Determine the [x, y] coordinate at the center of the cell enclosing the given text.  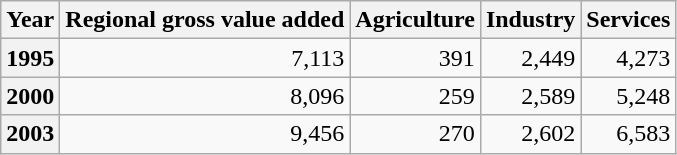
4,273 [628, 58]
6,583 [628, 134]
2,602 [530, 134]
Regional gross value added [205, 20]
2,589 [530, 96]
5,248 [628, 96]
2000 [30, 96]
Industry [530, 20]
2,449 [530, 58]
259 [416, 96]
1995 [30, 58]
9,456 [205, 134]
Year [30, 20]
Agriculture [416, 20]
Services [628, 20]
2003 [30, 134]
270 [416, 134]
7,113 [205, 58]
391 [416, 58]
8,096 [205, 96]
